Return (x, y) of the center of cell containing provided text 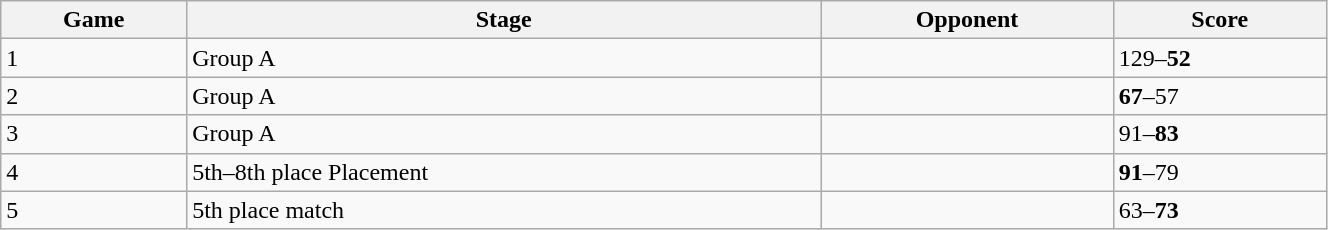
5 (94, 210)
2 (94, 96)
Opponent (967, 20)
63–73 (1220, 210)
67–57 (1220, 96)
1 (94, 58)
4 (94, 172)
5th place match (504, 210)
3 (94, 134)
5th–8th place Placement (504, 172)
Stage (504, 20)
Score (1220, 20)
129–52 (1220, 58)
91–79 (1220, 172)
91–83 (1220, 134)
Game (94, 20)
